Pinpoint the cell where the given text exists, returning its (x, y) midpoint coordinate. 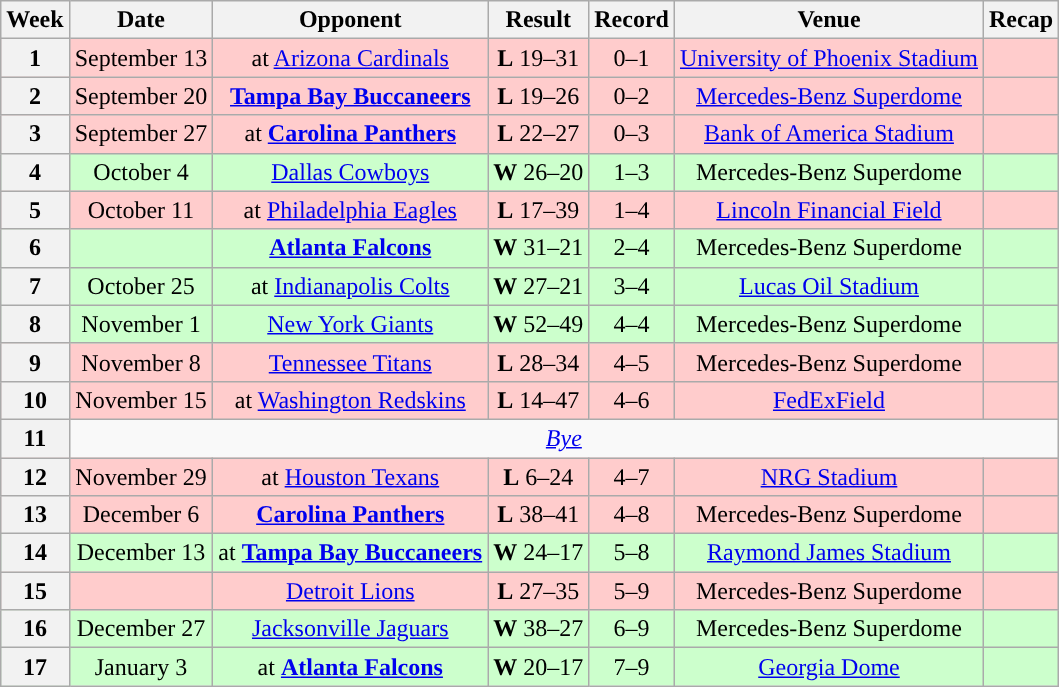
4–7 (632, 477)
6 (35, 248)
University of Phoenix Stadium (828, 58)
September 27 (141, 134)
October 11 (141, 210)
W 24–17 (538, 553)
6–9 (632, 629)
3 (35, 134)
3–4 (632, 286)
4–4 (632, 324)
Jacksonville Jaguars (350, 629)
7 (35, 286)
Detroit Lions (350, 591)
November 8 (141, 362)
Venue (828, 20)
Atlanta Falcons (350, 248)
Result (538, 20)
December 6 (141, 515)
at Arizona Cardinals (350, 58)
Opponent (350, 20)
8 (35, 324)
11 (35, 438)
13 (35, 515)
at Philadelphia Eagles (350, 210)
5 (35, 210)
September 20 (141, 96)
L 19–31 (538, 58)
L 27–35 (538, 591)
Week (35, 20)
at Indianapolis Colts (350, 286)
W 38–27 (538, 629)
L 28–34 (538, 362)
November 15 (141, 400)
16 (35, 629)
2–4 (632, 248)
Raymond James Stadium (828, 553)
L 14–47 (538, 400)
Bye (564, 438)
1–3 (632, 172)
W 31–21 (538, 248)
Tennessee Titans (350, 362)
NRG Stadium (828, 477)
Georgia Dome (828, 667)
Tampa Bay Buccaneers (350, 96)
4–6 (632, 400)
at Carolina Panthers (350, 134)
Carolina Panthers (350, 515)
at Washington Redskins (350, 400)
W 20–17 (538, 667)
0–2 (632, 96)
FedExField (828, 400)
December 13 (141, 553)
4–8 (632, 515)
January 3 (141, 667)
5–9 (632, 591)
L 38–41 (538, 515)
Recap (1022, 20)
at Houston Texans (350, 477)
Dallas Cowboys (350, 172)
1–4 (632, 210)
Record (632, 20)
0–1 (632, 58)
4 (35, 172)
4–5 (632, 362)
17 (35, 667)
2 (35, 96)
0–3 (632, 134)
November 1 (141, 324)
L 17–39 (538, 210)
10 (35, 400)
14 (35, 553)
W 26–20 (538, 172)
W 27–21 (538, 286)
9 (35, 362)
Lincoln Financial Field (828, 210)
L 22–27 (538, 134)
at Tampa Bay Buccaneers (350, 553)
November 29 (141, 477)
December 27 (141, 629)
L 19–26 (538, 96)
1 (35, 58)
7–9 (632, 667)
September 13 (141, 58)
15 (35, 591)
October 4 (141, 172)
5–8 (632, 553)
at Atlanta Falcons (350, 667)
W 52–49 (538, 324)
L 6–24 (538, 477)
October 25 (141, 286)
Bank of America Stadium (828, 134)
Date (141, 20)
12 (35, 477)
Lucas Oil Stadium (828, 286)
New York Giants (350, 324)
